Find where the given text appears and provide that cell's center as (x, y) coordinate. 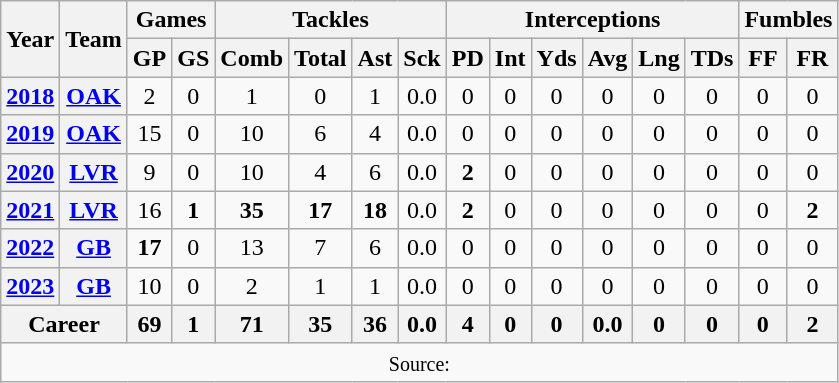
Total (321, 58)
9 (149, 172)
71 (252, 324)
Int (510, 58)
2022 (30, 248)
2021 (30, 210)
FR (812, 58)
18 (375, 210)
Ast (375, 58)
15 (149, 134)
13 (252, 248)
Comb (252, 58)
Team (94, 39)
TDs (712, 58)
Interceptions (592, 20)
Sck (422, 58)
2019 (30, 134)
Tackles (330, 20)
Source: (420, 362)
36 (375, 324)
Year (30, 39)
Yds (556, 58)
2020 (30, 172)
69 (149, 324)
Games (170, 20)
Career (64, 324)
GP (149, 58)
Avg (608, 58)
2018 (30, 96)
PD (468, 58)
FF (763, 58)
16 (149, 210)
Fumbles (788, 20)
2023 (30, 286)
7 (321, 248)
Lng (659, 58)
GS (194, 58)
